Capture the cell that displays the provided text and extract its (x, y) central coordinate. 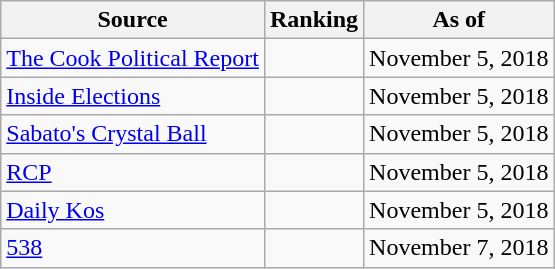
Ranking (314, 20)
538 (133, 248)
RCP (133, 172)
Daily Kos (133, 210)
Source (133, 20)
As of (459, 20)
Inside Elections (133, 96)
The Cook Political Report (133, 58)
Sabato's Crystal Ball (133, 134)
November 7, 2018 (459, 248)
